For the text-containing cell, return its midpoint in (x, y) coordinate format. 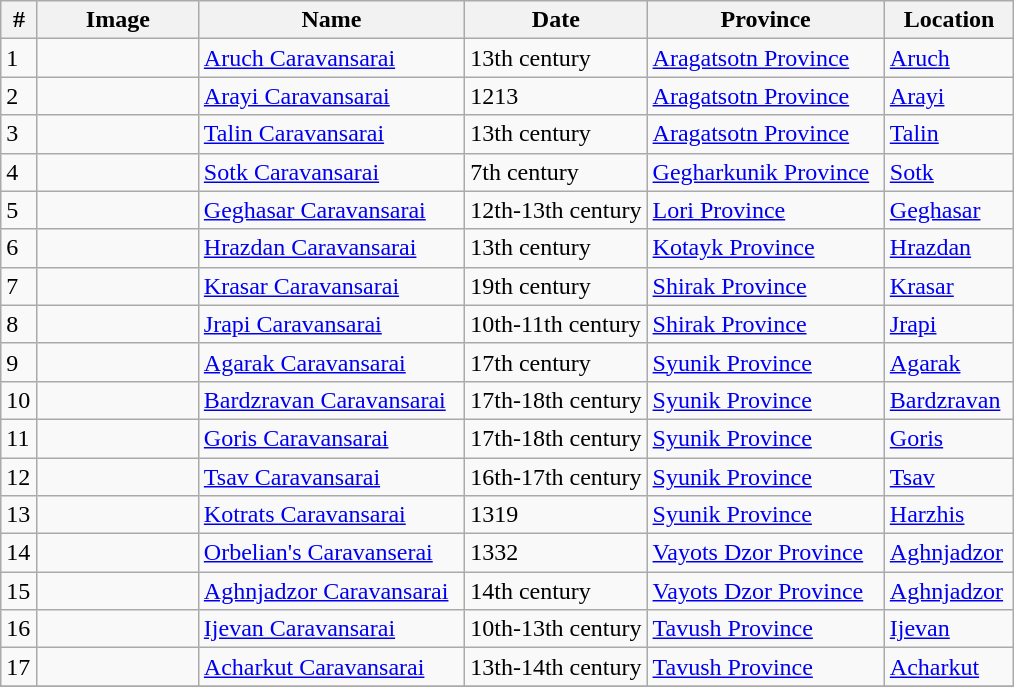
1213 (556, 96)
Gegharkunik Province (766, 172)
Bardzravan (949, 400)
Hrazdan (949, 248)
Geghasar Caravansarai (331, 210)
# (20, 20)
Talin (949, 134)
13th-14th century (556, 667)
Agarak (949, 362)
17th century (556, 362)
15 (20, 591)
1319 (556, 515)
Aruch (949, 58)
Harzhis (949, 515)
13 (20, 515)
7th century (556, 172)
Orbelian's Caravanserai (331, 553)
6 (20, 248)
Lori Province (766, 210)
Goris (949, 438)
7 (20, 286)
2 (20, 96)
12 (20, 477)
Goris Caravansarai (331, 438)
Acharkut Caravansarai (331, 667)
Bardzravan Caravansarai (331, 400)
Arayi Caravansarai (331, 96)
Agarak Caravansarai (331, 362)
11 (20, 438)
Tsav (949, 477)
Province (766, 20)
12th-13th century (556, 210)
Date (556, 20)
Hrazdan Caravansarai (331, 248)
Arayi (949, 96)
Ijevan Caravansarai (331, 629)
Aruch Caravansarai (331, 58)
Sotk (949, 172)
10 (20, 400)
Jrapi (949, 324)
Geghasar (949, 210)
Kotrats Caravansarai (331, 515)
19th century (556, 286)
Kotayk Province (766, 248)
16 (20, 629)
1332 (556, 553)
9 (20, 362)
3 (20, 134)
Tsav Caravansarai (331, 477)
1 (20, 58)
5 (20, 210)
16th-17th century (556, 477)
Name (331, 20)
Location (949, 20)
4 (20, 172)
10th-13th century (556, 629)
Sotk Caravansarai (331, 172)
Aghnjadzor Caravansarai (331, 591)
14 (20, 553)
14th century (556, 591)
10th-11th century (556, 324)
Image (118, 20)
8 (20, 324)
Krasar (949, 286)
17 (20, 667)
Talin Caravansarai (331, 134)
Acharkut (949, 667)
Ijevan (949, 629)
Krasar Caravansarai (331, 286)
Jrapi Caravansarai (331, 324)
